For the text-containing cell, return its midpoint in (x, y) coordinate format. 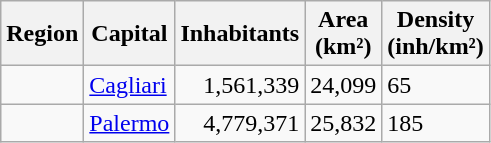
Cagliari (130, 85)
Palermo (130, 123)
Capital (130, 34)
Region (42, 34)
Area(km²) (344, 34)
Density(inh/km²) (436, 34)
185 (436, 123)
Inhabitants (240, 34)
65 (436, 85)
25,832 (344, 123)
4,779,371 (240, 123)
24,099 (344, 85)
1,561,339 (240, 85)
